From the cell containing the given text, extract its center point as [x, y] coordinate. 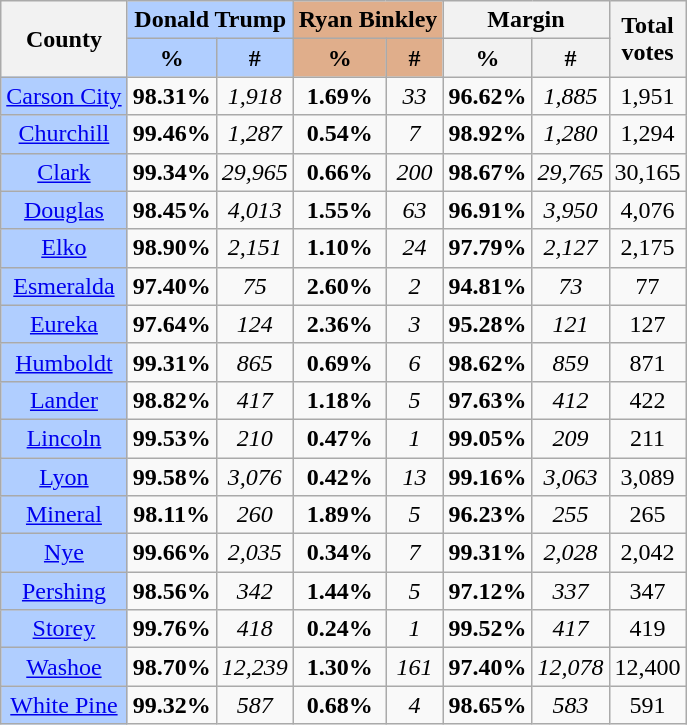
1.69% [340, 96]
30,165 [648, 172]
95.28% [488, 324]
96.62% [488, 96]
33 [414, 96]
99.52% [488, 629]
99.53% [172, 438]
Lincoln [64, 438]
865 [254, 362]
871 [648, 362]
96.23% [488, 515]
0.54% [340, 134]
1.30% [340, 667]
3 [414, 324]
98.65% [488, 705]
0.68% [340, 705]
29,765 [570, 172]
1,287 [254, 134]
99.46% [172, 134]
Pershing [64, 591]
418 [254, 629]
1.89% [340, 515]
73 [570, 286]
98.45% [172, 210]
Storey [64, 629]
161 [414, 667]
98.67% [488, 172]
1.55% [340, 210]
98.56% [172, 591]
260 [254, 515]
Totalvotes [648, 39]
99.58% [172, 477]
2,042 [648, 553]
2.60% [340, 286]
127 [648, 324]
Churchill [64, 134]
1,951 [648, 96]
859 [570, 362]
12,078 [570, 667]
97.12% [488, 591]
419 [648, 629]
591 [648, 705]
3,063 [570, 477]
99.76% [172, 629]
6 [414, 362]
98.90% [172, 248]
98.92% [488, 134]
2,028 [570, 553]
121 [570, 324]
583 [570, 705]
99.66% [172, 553]
75 [254, 286]
1,918 [254, 96]
0.47% [340, 438]
Eureka [64, 324]
Nye [64, 553]
Elko [64, 248]
200 [414, 172]
Lyon [64, 477]
0.42% [340, 477]
587 [254, 705]
209 [570, 438]
96.91% [488, 210]
24 [414, 248]
124 [254, 324]
99.16% [488, 477]
0.69% [340, 362]
1.18% [340, 400]
3,950 [570, 210]
1.10% [340, 248]
342 [254, 591]
412 [570, 400]
1.44% [340, 591]
4,076 [648, 210]
2,127 [570, 248]
99.34% [172, 172]
Margin [526, 20]
13 [414, 477]
2,175 [648, 248]
94.81% [488, 286]
99.05% [488, 438]
265 [648, 515]
White Pine [64, 705]
2,151 [254, 248]
211 [648, 438]
Douglas [64, 210]
63 [414, 210]
Humboldt [64, 362]
97.63% [488, 400]
Mineral [64, 515]
347 [648, 591]
1,885 [570, 96]
3,089 [648, 477]
County [64, 39]
29,965 [254, 172]
12,400 [648, 667]
99.32% [172, 705]
Carson City [64, 96]
0.66% [340, 172]
77 [648, 286]
Ryan Binkley [368, 20]
97.64% [172, 324]
2.36% [340, 324]
1,280 [570, 134]
98.70% [172, 667]
Esmeralda [64, 286]
2 [414, 286]
0.34% [340, 553]
97.79% [488, 248]
98.11% [172, 515]
4,013 [254, 210]
1,294 [648, 134]
Donald Trump [210, 20]
Washoe [64, 667]
3,076 [254, 477]
2,035 [254, 553]
337 [570, 591]
98.62% [488, 362]
98.31% [172, 96]
4 [414, 705]
Lander [64, 400]
98.82% [172, 400]
422 [648, 400]
Clark [64, 172]
0.24% [340, 629]
210 [254, 438]
255 [570, 515]
12,239 [254, 667]
